Capture the cell that displays the provided text and extract its (X, Y) central coordinate. 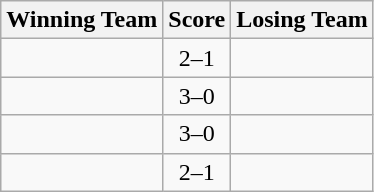
Losing Team (302, 20)
Winning Team (82, 20)
Score (197, 20)
